Return (x, y) of the center of cell containing provided text 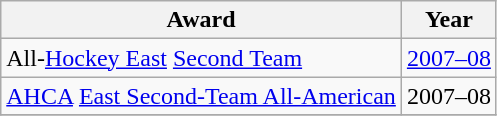
All-Hockey East Second Team (202, 58)
AHCA East Second-Team All-American (202, 96)
Year (448, 20)
Award (202, 20)
